Return the (x, y) coordinate for the center point of the cell that contains the specified text.  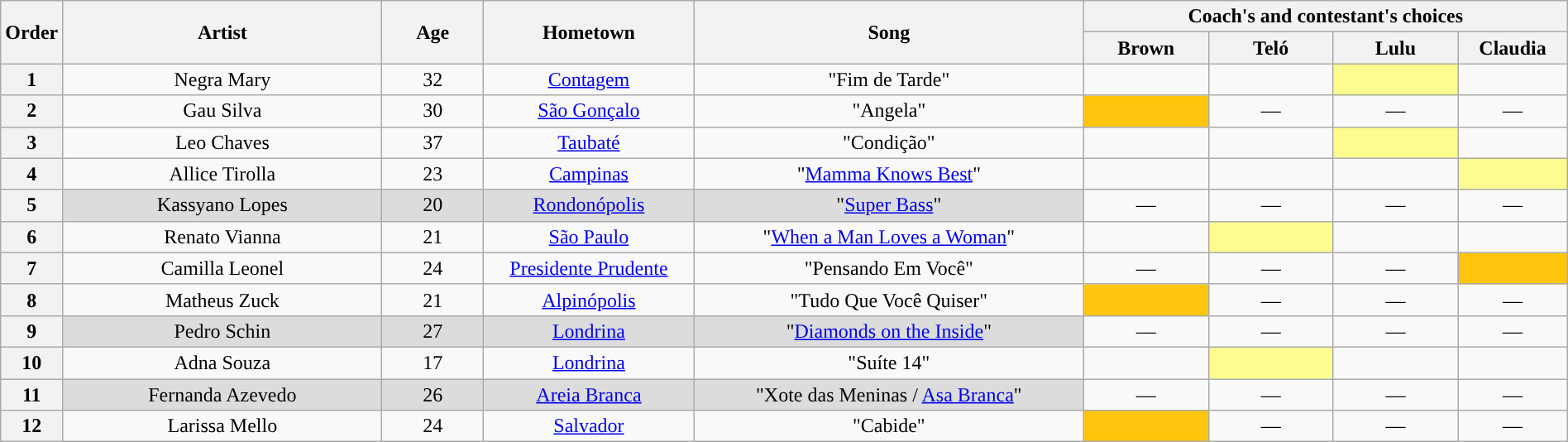
30 (433, 111)
Fernanda Azevedo (222, 395)
3 (31, 142)
"Angela" (888, 111)
Presidente Prudente (589, 268)
5 (31, 205)
Song (888, 32)
8 (31, 300)
"Tudo Que Você Quiser" (888, 300)
32 (433, 79)
Alpinópolis (589, 300)
"Condição" (888, 142)
23 (433, 174)
Brown (1146, 48)
"Pensando Em Você" (888, 268)
Coach's and contestant's choices (1325, 17)
37 (433, 142)
Renato Vianna (222, 237)
Salvador (589, 426)
Contagem (589, 79)
São Gonçalo (589, 111)
Age (433, 32)
17 (433, 363)
"When a Man Loves a Woman" (888, 237)
Negra Mary (222, 79)
2 (31, 111)
"Super Bass" (888, 205)
Rondonópolis (589, 205)
11 (31, 395)
Pedro Schin (222, 331)
4 (31, 174)
27 (433, 331)
Taubaté (589, 142)
Camilla Leonel (222, 268)
6 (31, 237)
Teló (1270, 48)
9 (31, 331)
Hometown (589, 32)
20 (433, 205)
"Diamonds on the Inside" (888, 331)
"Cabide" (888, 426)
Areia Branca (589, 395)
"Suíte 14" (888, 363)
Matheus Zuck (222, 300)
Claudia (1513, 48)
Order (31, 32)
Leo Chaves (222, 142)
Lulu (1396, 48)
1 (31, 79)
12 (31, 426)
10 (31, 363)
Kassyano Lopes (222, 205)
Larissa Mello (222, 426)
Campinas (589, 174)
Artist (222, 32)
26 (433, 395)
"Xote das Meninas / Asa Branca" (888, 395)
"Mamma Knows Best" (888, 174)
Adna Souza (222, 363)
"Fim de Tarde" (888, 79)
Allice Tirolla (222, 174)
7 (31, 268)
São Paulo (589, 237)
Gau Silva (222, 111)
